Locate the cell with the specified text and output its (X, Y) center coordinate. 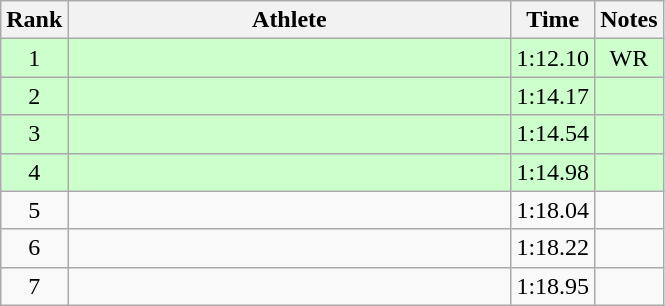
1:18.95 (553, 286)
1:18.04 (553, 210)
2 (34, 96)
1 (34, 58)
1:12.10 (553, 58)
1:18.22 (553, 248)
1:14.54 (553, 134)
Rank (34, 20)
4 (34, 172)
WR (629, 58)
Time (553, 20)
3 (34, 134)
1:14.98 (553, 172)
1:14.17 (553, 96)
6 (34, 248)
5 (34, 210)
Notes (629, 20)
7 (34, 286)
Athlete (290, 20)
